Extract the (x, y) coordinate from the center of the cell holding the provided text.  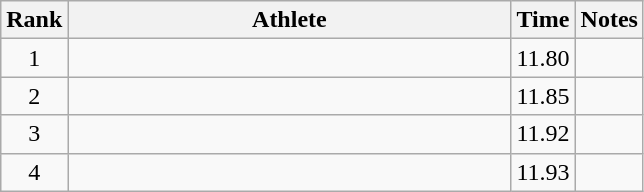
Notes (609, 20)
1 (34, 58)
Athlete (290, 20)
2 (34, 96)
11.80 (543, 58)
11.85 (543, 96)
Rank (34, 20)
3 (34, 134)
11.92 (543, 134)
4 (34, 172)
Time (543, 20)
11.93 (543, 172)
